Output the [X, Y] coordinate of the center of the cell containing the given text.  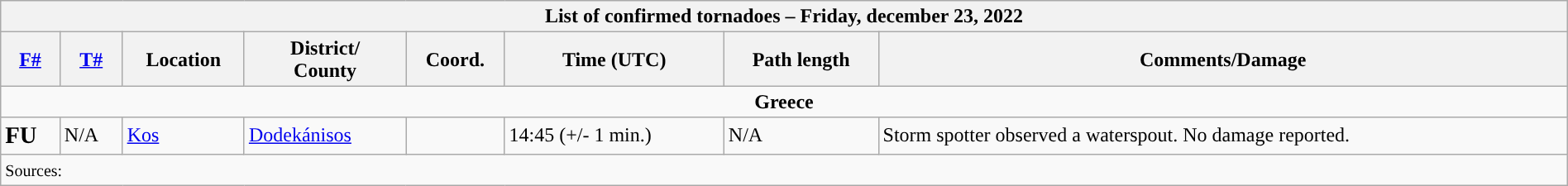
Path length [801, 60]
Greece [784, 102]
Kos [184, 136]
F# [31, 60]
Location [184, 60]
List of confirmed tornadoes – Friday, december 23, 2022 [784, 17]
Dodekánisos [324, 136]
District/County [324, 60]
14:45 (+/- 1 min.) [614, 136]
Time (UTC) [614, 60]
Comments/Damage [1222, 60]
T# [91, 60]
Storm spotter observed a waterspout. No damage reported. [1222, 136]
Sources: [784, 169]
Coord. [455, 60]
FU [31, 136]
